Return the [x, y] coordinate for the center point of the cell that contains the specified text.  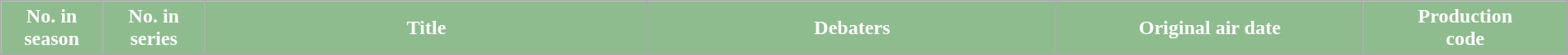
Debaters [852, 28]
No. inseries [154, 28]
Original air date [1209, 28]
Title [427, 28]
No. inseason [52, 28]
Productioncode [1465, 28]
